Output the [x, y] coordinate of the center of the cell containing the given text.  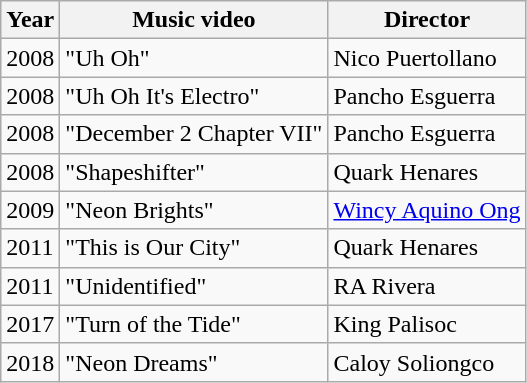
"This is Our City" [194, 248]
"Uh Oh" [194, 58]
Nico Puertollano [427, 58]
"Turn of the Tide" [194, 324]
Director [427, 20]
"Shapeshifter" [194, 172]
2018 [30, 362]
Year [30, 20]
Music video [194, 20]
2009 [30, 210]
King Palisoc [427, 324]
"December 2 Chapter VII" [194, 134]
Caloy Soliongco [427, 362]
"Neon Brights" [194, 210]
2017 [30, 324]
"Uh Oh It's Electro" [194, 96]
Wincy Aquino Ong [427, 210]
RA Rivera [427, 286]
"Unidentified" [194, 286]
"Neon Dreams" [194, 362]
